Detect which cell encompasses the target text, then output its [x, y] center coordinate. 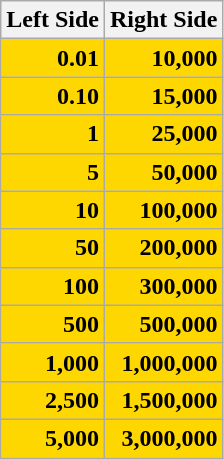
1,500,000 [163, 400]
15,000 [163, 96]
Right Side [163, 20]
100,000 [163, 210]
0.01 [53, 58]
100 [53, 286]
50,000 [163, 172]
300,000 [163, 286]
500,000 [163, 324]
500 [53, 324]
2,500 [53, 400]
Left Side [53, 20]
10 [53, 210]
0.10 [53, 96]
5,000 [53, 438]
5 [53, 172]
50 [53, 248]
200,000 [163, 248]
10,000 [163, 58]
1,000 [53, 362]
1,000,000 [163, 362]
1 [53, 134]
25,000 [163, 134]
3,000,000 [163, 438]
